Search for the cell housing the specified text and yield its (x, y) center coordinate. 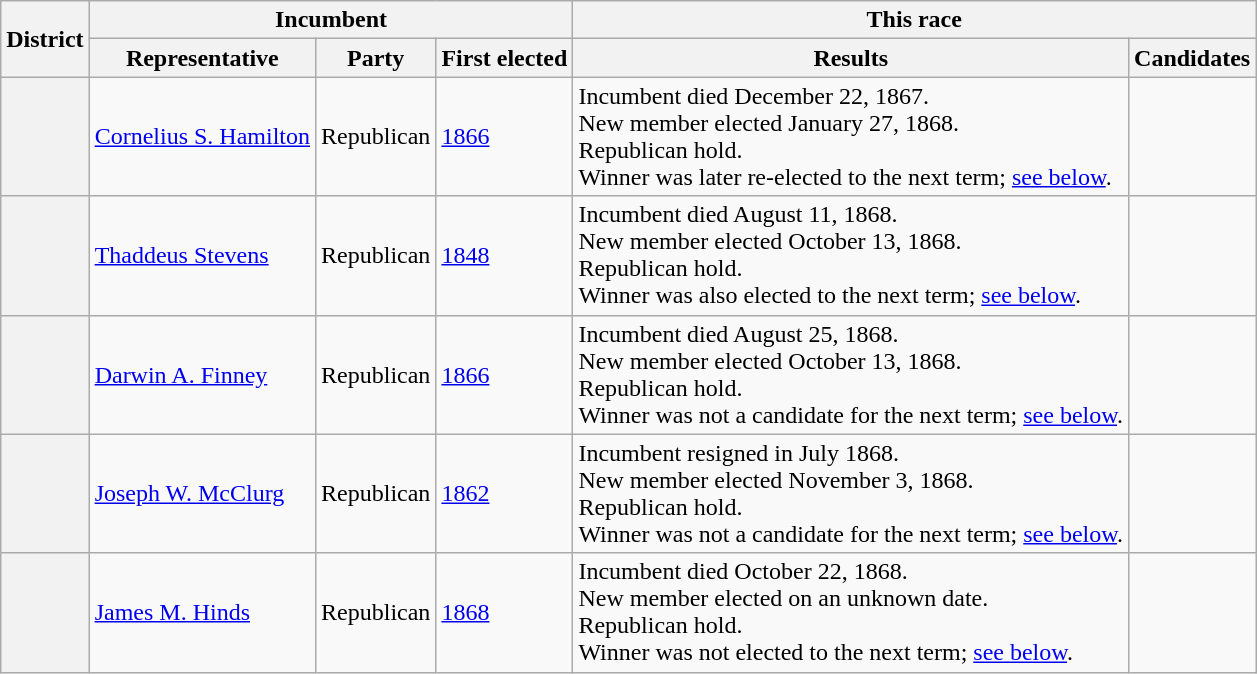
Candidates (1192, 58)
Cornelius S. Hamilton (202, 136)
Thaddeus Stevens (202, 256)
Incumbent (331, 20)
District (45, 39)
Incumbent died August 25, 1868.New member elected October 13, 1868.Republican hold.Winner was not a candidate for the next term; see below. (851, 374)
1862 (504, 494)
This race (914, 20)
James M. Hinds (202, 612)
First elected (504, 58)
Party (376, 58)
1868 (504, 612)
Incumbent died December 22, 1867.New member elected January 27, 1868.Republican hold.Winner was later re-elected to the next term; see below. (851, 136)
Representative (202, 58)
Results (851, 58)
Darwin A. Finney (202, 374)
Joseph W. McClurg (202, 494)
Incumbent died August 11, 1868.New member elected October 13, 1868.Republican hold.Winner was also elected to the next term; see below. (851, 256)
Incumbent resigned in July 1868.New member elected November 3, 1868.Republican hold.Winner was not a candidate for the next term; see below. (851, 494)
1848 (504, 256)
Incumbent died October 22, 1868.New member elected on an unknown date.Republican hold.Winner was not elected to the next term; see below. (851, 612)
